Capture the cell that displays the provided text and extract its [X, Y] central coordinate. 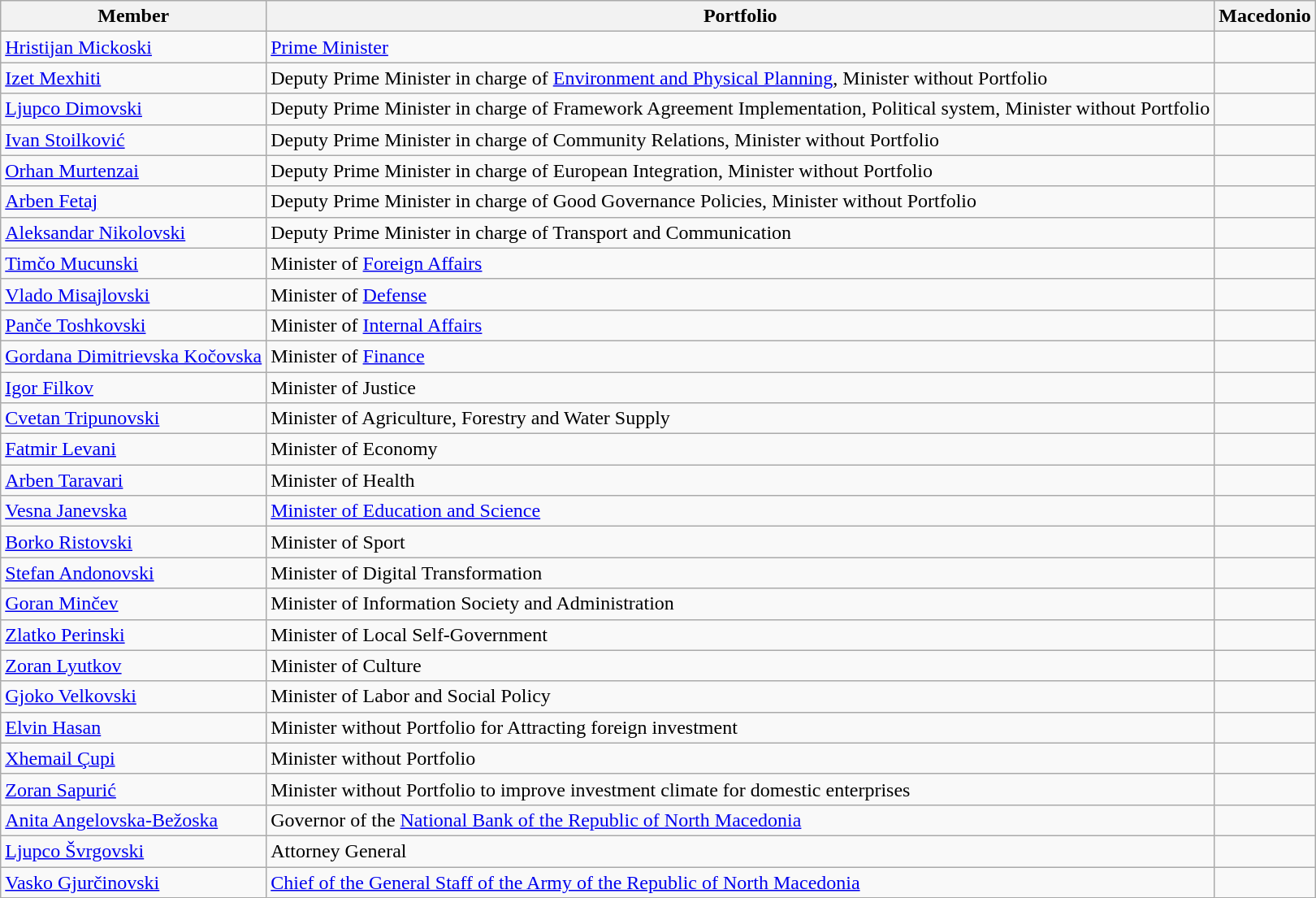
Deputy Prime Minister in charge of Framework Agreement Implementation, Political system, Minister without Portfolio [741, 109]
Cvetan Tripunovski [133, 419]
Chief of the General Staff of the Army of the Republic of North Macedonia [741, 882]
Vasko Gjurčinovski [133, 882]
Orhan Murtenzai [133, 171]
Macedonio [1265, 16]
Minister of Sport [741, 542]
Xhemail Çupi [133, 758]
Ivan Stoilković [133, 140]
Goran Minčev [133, 604]
Izet Mexhiti [133, 78]
Minister of Health [741, 480]
Minister without Portfolio to improve investment climate for domestic enterprises [741, 789]
Minister without Portfolio for Attracting foreign investment [741, 727]
Vlado Misajlovski [133, 294]
Minister of Agriculture, Forestry and Water Supply [741, 419]
Panče Toshkovski [133, 325]
Portfolio [741, 16]
Zoran Sapurić [133, 789]
Aleksandar Nikolovski [133, 232]
Minister of Finance [741, 356]
Deputy Prime Minister in charge of Good Governance Policies, Minister without Portfolio [741, 202]
Minister of Justice [741, 388]
Igor Filkov [133, 388]
Attorney General [741, 851]
Minister of Information Society and Administration [741, 604]
Minister of Labor and Social Policy [741, 696]
Minister of Local Self-Government [741, 635]
Ljupco Dimovski [133, 109]
Minister without Portfolio [741, 758]
Deputy Prime Minister in charge of Community Relations, Minister without Portfolio [741, 140]
Governor of the National Bank of the Republic of North Macedonia [741, 820]
Minister of Internal Affairs [741, 325]
Gjoko Velkovski [133, 696]
Stefan Andonovski [133, 573]
Timčo Mucunski [133, 263]
Prime Minister [741, 47]
Arben Taravari [133, 480]
Hristijan Mickoski [133, 47]
Gordana Dimitrievska Kočovska [133, 356]
Deputy Prime Minister in charge of Transport and Communication [741, 232]
Ljupco Švrgovski [133, 851]
Arben Fetaj [133, 202]
Borko Ristovski [133, 542]
Minister of Digital Transformation [741, 573]
Minister of Education and Science [741, 511]
Minister of Defense [741, 294]
Zlatko Perinski [133, 635]
Deputy Prime Minister in charge of European Integration, Minister without Portfolio [741, 171]
Minister of Culture [741, 666]
Fatmir Levani [133, 449]
Zoran Lyutkov [133, 666]
Minister of Economy [741, 449]
Elvin Hasan [133, 727]
Deputy Prime Minister in charge of Environment and Physical Planning, Minister without Portfolio [741, 78]
Minister of Foreign Affairs [741, 263]
Vesna Janevska [133, 511]
Anita Angelovska-Bežoska [133, 820]
Member [133, 16]
